Scan for the cell matching the given text and deliver its [X, Y] coordinate at center. 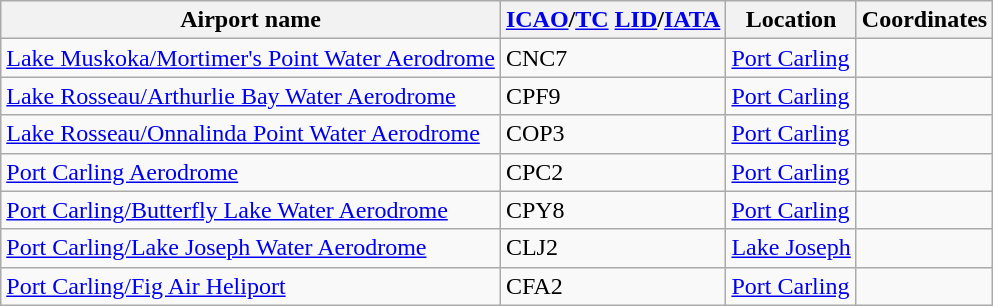
Lake Rosseau/Arthurlie Bay Water Aerodrome [251, 96]
CNC7 [613, 58]
Port Carling/Lake Joseph Water Aerodrome [251, 248]
Port Carling/Fig Air Heliport [251, 286]
CPC2 [613, 172]
CPF9 [613, 96]
Lake Joseph [791, 248]
Lake Muskoka/Mortimer's Point Water Aerodrome [251, 58]
CFA2 [613, 286]
Port Carling Aerodrome [251, 172]
Lake Rosseau/Onnalinda Point Water Aerodrome [251, 134]
CLJ2 [613, 248]
ICAO/TC LID/IATA [613, 20]
Port Carling/Butterfly Lake Water Aerodrome [251, 210]
Airport name [251, 20]
CPY8 [613, 210]
COP3 [613, 134]
Coordinates [924, 20]
Location [791, 20]
